Provide the (x, y) coordinate of the cell's center where the given text is located.  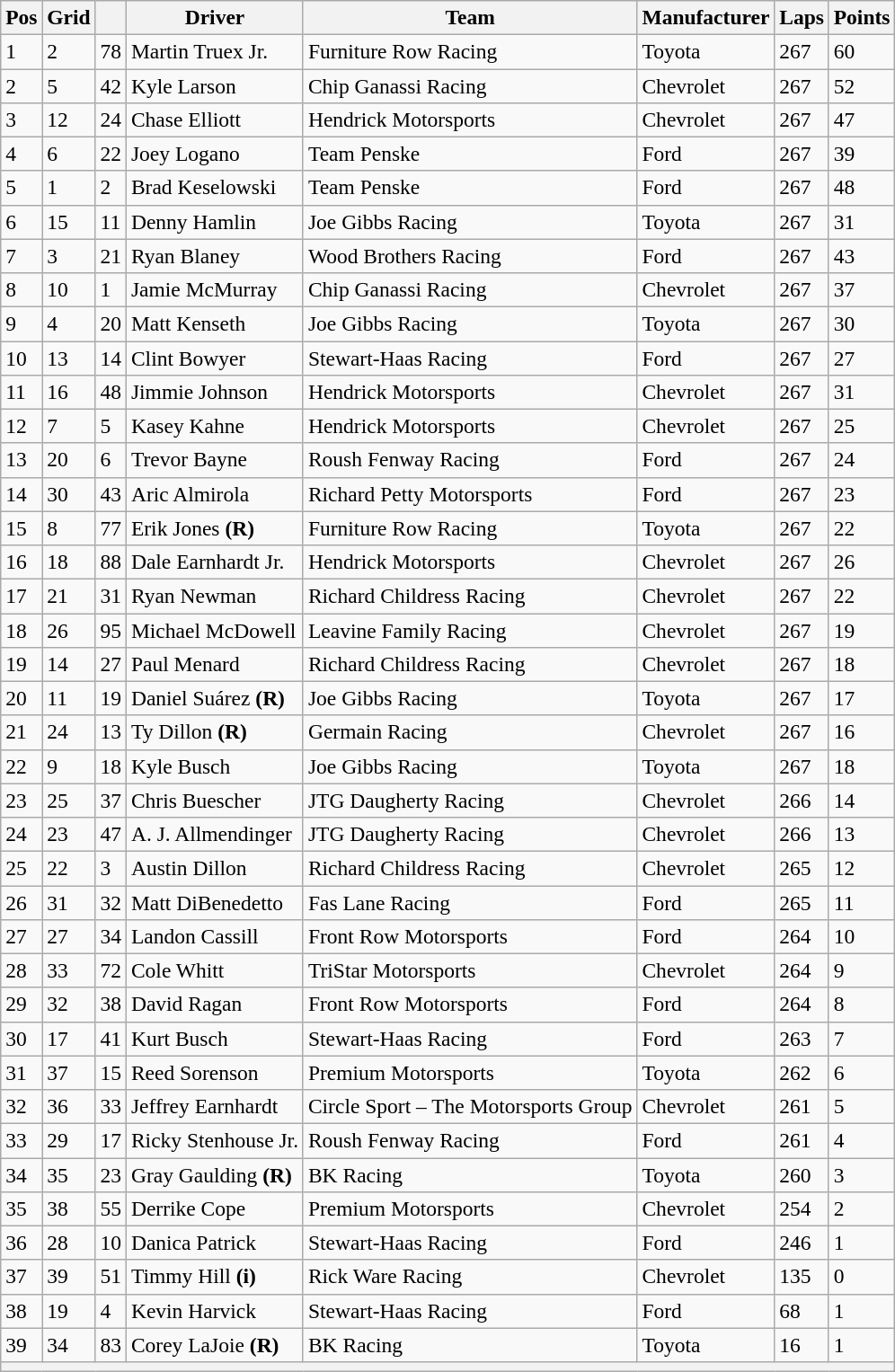
Grid (68, 17)
Gray Gaulding (R) (214, 1174)
Kyle Larson (214, 85)
88 (111, 562)
Rick Ware Racing (470, 1277)
42 (111, 85)
246 (802, 1243)
262 (802, 1073)
Kyle Busch (214, 766)
Kevin Harvick (214, 1311)
Joey Logano (214, 154)
55 (111, 1208)
78 (111, 51)
83 (111, 1345)
72 (111, 970)
Aric Almirola (214, 494)
Clint Bowyer (214, 358)
Matt DiBenedetto (214, 902)
Dale Earnhardt Jr. (214, 562)
0 (862, 1277)
Leavine Family Racing (470, 630)
77 (111, 528)
David Ragan (214, 1005)
Cole Whitt (214, 970)
Jimmie Johnson (214, 392)
Derrike Cope (214, 1208)
Martin Truex Jr. (214, 51)
51 (111, 1277)
Chris Buescher (214, 801)
Austin Dillon (214, 868)
260 (802, 1174)
Michael McDowell (214, 630)
263 (802, 1039)
Timmy Hill (i) (214, 1277)
Paul Menard (214, 664)
Ricky Stenhouse Jr. (214, 1140)
Pos (22, 17)
Wood Brothers Racing (470, 256)
Matt Kenseth (214, 323)
Erik Jones (R) (214, 528)
Driver (214, 17)
Chase Elliott (214, 119)
Germain Racing (470, 732)
A. J. Allmendinger (214, 834)
Team (470, 17)
Circle Sport – The Motorsports Group (470, 1106)
Corey LaJoie (R) (214, 1345)
135 (802, 1277)
60 (862, 51)
Fas Lane Racing (470, 902)
Denny Hamlin (214, 222)
Laps (802, 17)
Ryan Blaney (214, 256)
Trevor Bayne (214, 460)
Danica Patrick (214, 1243)
TriStar Motorsports (470, 970)
Landon Cassill (214, 936)
254 (802, 1208)
52 (862, 85)
Ty Dillon (R) (214, 732)
68 (802, 1311)
Kasey Kahne (214, 426)
Jamie McMurray (214, 289)
Reed Sorenson (214, 1073)
Manufacturer (706, 17)
Daniel Suárez (R) (214, 698)
Kurt Busch (214, 1039)
95 (111, 630)
Ryan Newman (214, 596)
Jeffrey Earnhardt (214, 1106)
Richard Petty Motorsports (470, 494)
Brad Keselowski (214, 188)
Points (862, 17)
41 (111, 1039)
